Determine the [x, y] coordinate at the center of the cell enclosing the given text.  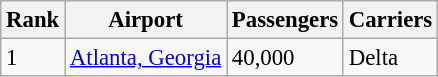
Passengers [286, 20]
Airport [146, 20]
Rank [33, 20]
1 [33, 58]
Delta [390, 58]
40,000 [286, 58]
Carriers [390, 20]
Atlanta, Georgia [146, 58]
